Return the [X, Y] coordinate for the center point of the cell that contains the specified text.  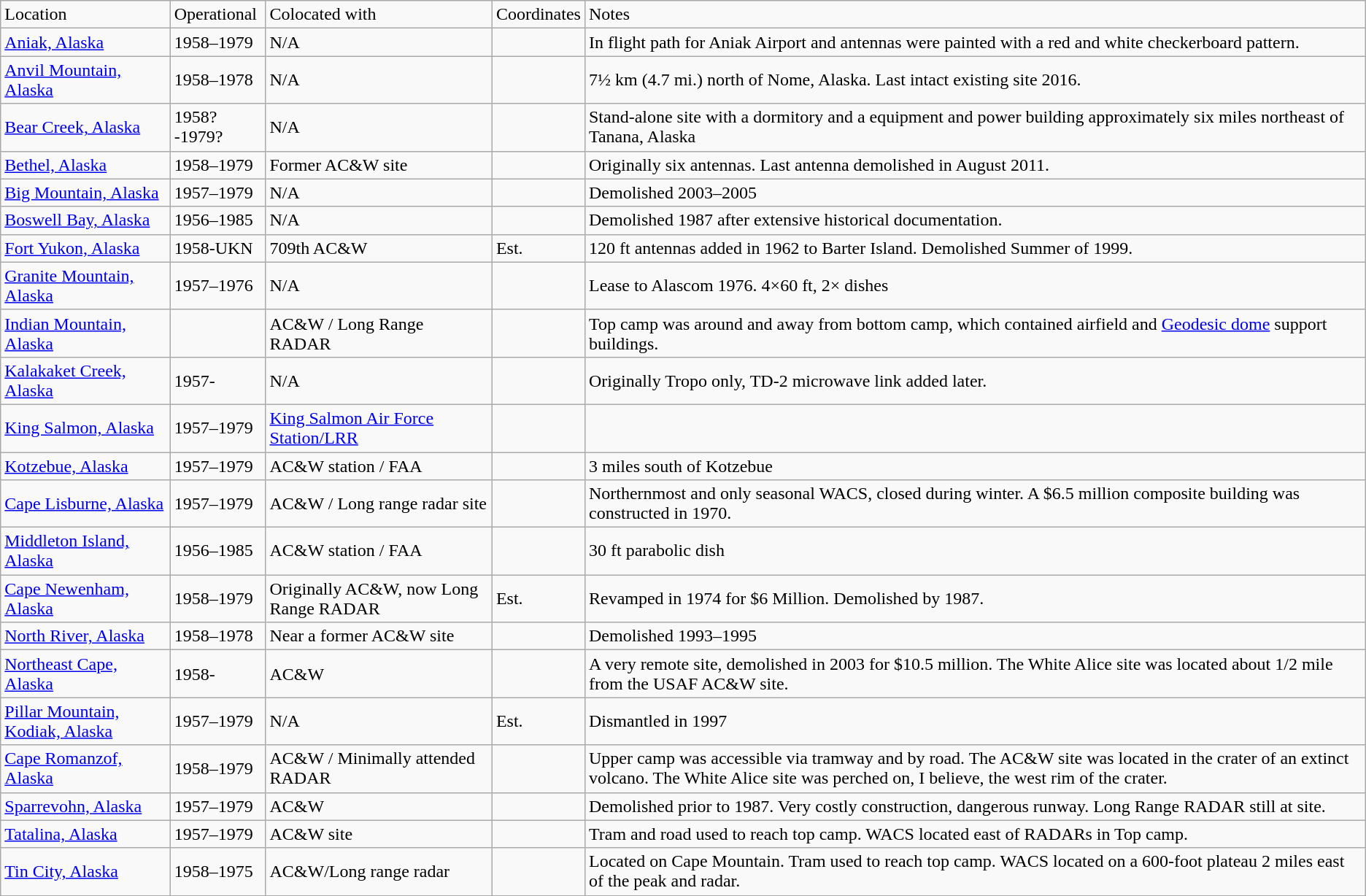
Middleton Island, Alaska [85, 552]
Notes [975, 15]
Dismantled in 1997 [975, 721]
Colocated with [379, 15]
Kotzebue, Alaska [85, 466]
AC&W site [379, 834]
King Salmon, Alaska [85, 428]
Lease to Alascom 1976. 4×60 ft, 2× dishes [975, 286]
Aniak, Alaska [85, 42]
Anvil Mountain, Alaska [85, 80]
Bear Creek, Alaska [85, 127]
Near a former AC&W site [379, 636]
Top camp was around and away from bottom camp, which contained airfield and Geodesic dome support buildings. [975, 333]
30 ft parabolic dish [975, 552]
Revamped in 1974 for $6 Million. Demolished by 1987. [975, 598]
7½ km (4.7 mi.) north of Nome, Alaska. Last intact existing site 2016. [975, 80]
Tatalina, Alaska [85, 834]
AC&W / Long range radar site [379, 503]
Located on Cape Mountain. Tram used to reach top camp. WACS located on a 600-foot plateau 2 miles east of the peak and radar. [975, 871]
Coordinates [539, 15]
1958- [217, 674]
In flight path for Aniak Airport and antennas were painted with a red and white checkerboard pattern. [975, 42]
709th AC&W [379, 248]
Stand-alone site with a dormitory and a equipment and power building approximately six miles northeast of Tanana, Alaska [975, 127]
Demolished 2003–2005 [975, 193]
Boswell Bay, Alaska [85, 220]
Location [85, 15]
Operational [217, 15]
1958-UKN [217, 248]
AC&W / Long Range RADAR [379, 333]
Demolished 1987 after extensive historical documentation. [975, 220]
Originally six antennas. Last antenna demolished in August 2011. [975, 165]
Cape Newenham, Alaska [85, 598]
1957–1976 [217, 286]
A very remote site, demolished in 2003 for $10.5 million. The White Alice site was located about 1/2 mile from the USAF AC&W site. [975, 674]
Demolished 1993–1995 [975, 636]
1958–1975 [217, 871]
Tin City, Alaska [85, 871]
Granite Mountain, Alaska [85, 286]
Bethel, Alaska [85, 165]
Originally Tropo only, TD-2 microwave link added later. [975, 381]
Demolished prior to 1987. Very costly construction, dangerous runway. Long Range RADAR still at site. [975, 806]
Cape Lisburne, Alaska [85, 503]
3 miles south of Kotzebue [975, 466]
1957- [217, 381]
Northernmost and only seasonal WACS, closed during winter. A $6.5 million composite building was constructed in 1970. [975, 503]
Former AC&W site [379, 165]
King Salmon Air Force Station/LRR [379, 428]
Indian Mountain, Alaska [85, 333]
Northeast Cape, Alaska [85, 674]
AC&W/Long range radar [379, 871]
North River, Alaska [85, 636]
Big Mountain, Alaska [85, 193]
Kalakaket Creek, Alaska [85, 381]
Originally AC&W, now Long Range RADAR [379, 598]
Pillar Mountain, Kodiak, Alaska [85, 721]
1958?-1979? [217, 127]
Fort Yukon, Alaska [85, 248]
Cape Romanzof, Alaska [85, 769]
Tram and road used to reach top camp. WACS located east of RADARs in Top camp. [975, 834]
AC&W / Minimally attended RADAR [379, 769]
120 ft antennas added in 1962 to Barter Island. Demolished Summer of 1999. [975, 248]
Sparrevohn, Alaska [85, 806]
